Extract the (x, y) coordinate from the center of the cell holding the provided text.  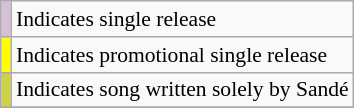
Indicates song written solely by Sandé (182, 90)
Indicates single release (182, 19)
Indicates promotional single release (182, 55)
